Return (x, y) of the center of cell containing provided text 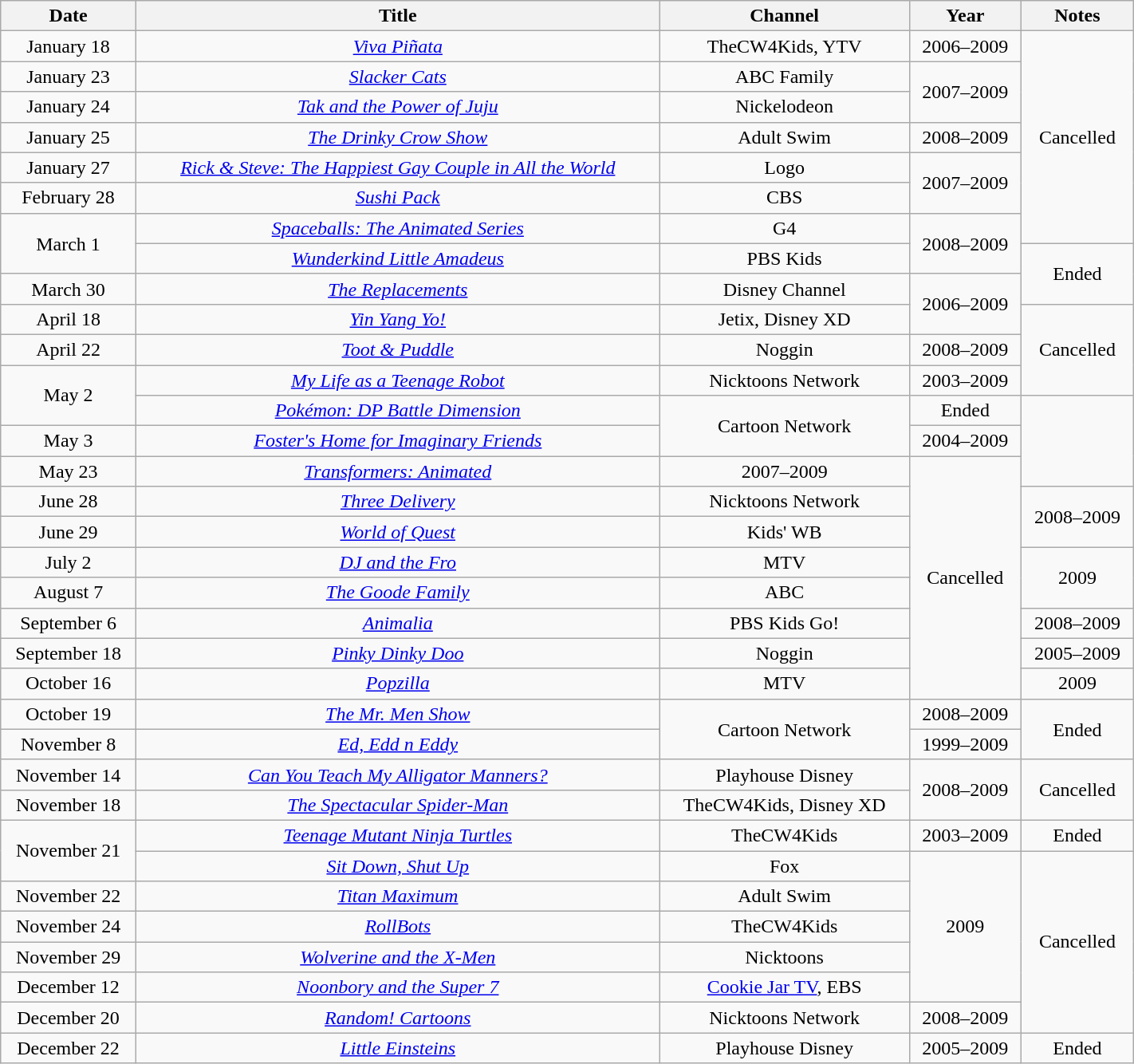
ABC (785, 593)
November 14 (69, 774)
Three Delivery (397, 502)
Foster's Home for Imaginary Friends (397, 441)
March 1 (69, 243)
Nickelodeon (785, 107)
PBS Kids Go! (785, 623)
April 18 (69, 319)
December 20 (69, 1018)
The Spectacular Spider-Man (397, 805)
January 18 (69, 46)
May 3 (69, 441)
TheCW4Kids, YTV (785, 46)
Viva Piñata (397, 46)
Can You Teach My Alligator Manners? (397, 774)
My Life as a Teenage Robot (397, 380)
Pokémon: DP Battle Dimension (397, 411)
Cookie Jar TV, EBS (785, 987)
November 8 (69, 744)
Transformers: Animated (397, 471)
ABC Family (785, 77)
DJ and the Fro (397, 562)
World of Quest (397, 532)
Ed, Edd n Eddy (397, 744)
Nicktoons (785, 957)
Toot & Puddle (397, 349)
December 12 (69, 987)
March 30 (69, 289)
2004–2009 (965, 441)
TheCW4Kids, Disney XD (785, 805)
April 22 (69, 349)
August 7 (69, 593)
Sit Down, Shut Up (397, 865)
November 24 (69, 927)
Disney Channel (785, 289)
Pinky Dinky Doo (397, 653)
November 21 (69, 850)
Rick & Steve: The Happiest Gay Couple in All the World (397, 167)
Tak and the Power of Juju (397, 107)
January 24 (69, 107)
November 18 (69, 805)
Channel (785, 16)
Wunderkind Little Amadeus (397, 258)
Yin Yang Yo! (397, 319)
Sushi Pack (397, 198)
Titan Maximum (397, 897)
1999–2009 (965, 744)
Spaceballs: The Animated Series (397, 228)
December 22 (69, 1048)
Title (397, 16)
The Mr. Men Show (397, 714)
Animalia (397, 623)
PBS Kids (785, 258)
June 28 (69, 502)
Kids' WB (785, 532)
February 28 (69, 198)
January 27 (69, 167)
The Goode Family (397, 593)
The Replacements (397, 289)
October 16 (69, 684)
May 2 (69, 396)
January 23 (69, 77)
October 19 (69, 714)
Jetix, Disney XD (785, 319)
November 22 (69, 897)
September 18 (69, 653)
Year (965, 16)
G4 (785, 228)
January 25 (69, 137)
CBS (785, 198)
Notes (1078, 16)
Date (69, 16)
RollBots (397, 927)
Teenage Mutant Ninja Turtles (397, 835)
Noonbory and the Super 7 (397, 987)
The Drinky Crow Show (397, 137)
November 29 (69, 957)
Logo (785, 167)
Fox (785, 865)
June 29 (69, 532)
Slacker Cats (397, 77)
July 2 (69, 562)
September 6 (69, 623)
Wolverine and the X-Men (397, 957)
May 23 (69, 471)
Popzilla (397, 684)
Little Einsteins (397, 1048)
Random! Cartoons (397, 1018)
